Determine the (X, Y) coordinate at the center of the cell enclosing the given text.  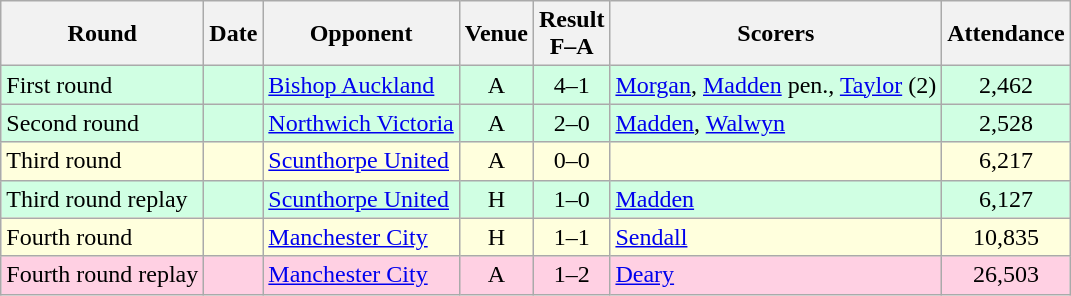
2,528 (1006, 123)
Madden, Walwyn (776, 123)
Morgan, Madden pen., Taylor (2) (776, 85)
2,462 (1006, 85)
Venue (496, 34)
6,217 (1006, 161)
Northwich Victoria (361, 123)
Attendance (1006, 34)
Date (234, 34)
Bishop Auckland (361, 85)
ResultF–A (572, 34)
Round (102, 34)
Third round (102, 161)
2–0 (572, 123)
0–0 (572, 161)
10,835 (1006, 237)
Fourth round replay (102, 275)
1–1 (572, 237)
Second round (102, 123)
Third round replay (102, 199)
26,503 (1006, 275)
Fourth round (102, 237)
First round (102, 85)
Deary (776, 275)
Scorers (776, 34)
4–1 (572, 85)
Sendall (776, 237)
6,127 (1006, 199)
1–0 (572, 199)
Opponent (361, 34)
1–2 (572, 275)
Madden (776, 199)
